Detect which cell encompasses the target text, then output its [X, Y] center coordinate. 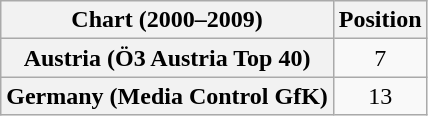
Germany (Media Control GfK) [168, 96]
Austria (Ö3 Austria Top 40) [168, 58]
Chart (2000–2009) [168, 20]
13 [380, 96]
7 [380, 58]
Position [380, 20]
